Return [X, Y] of the center of cell containing provided text 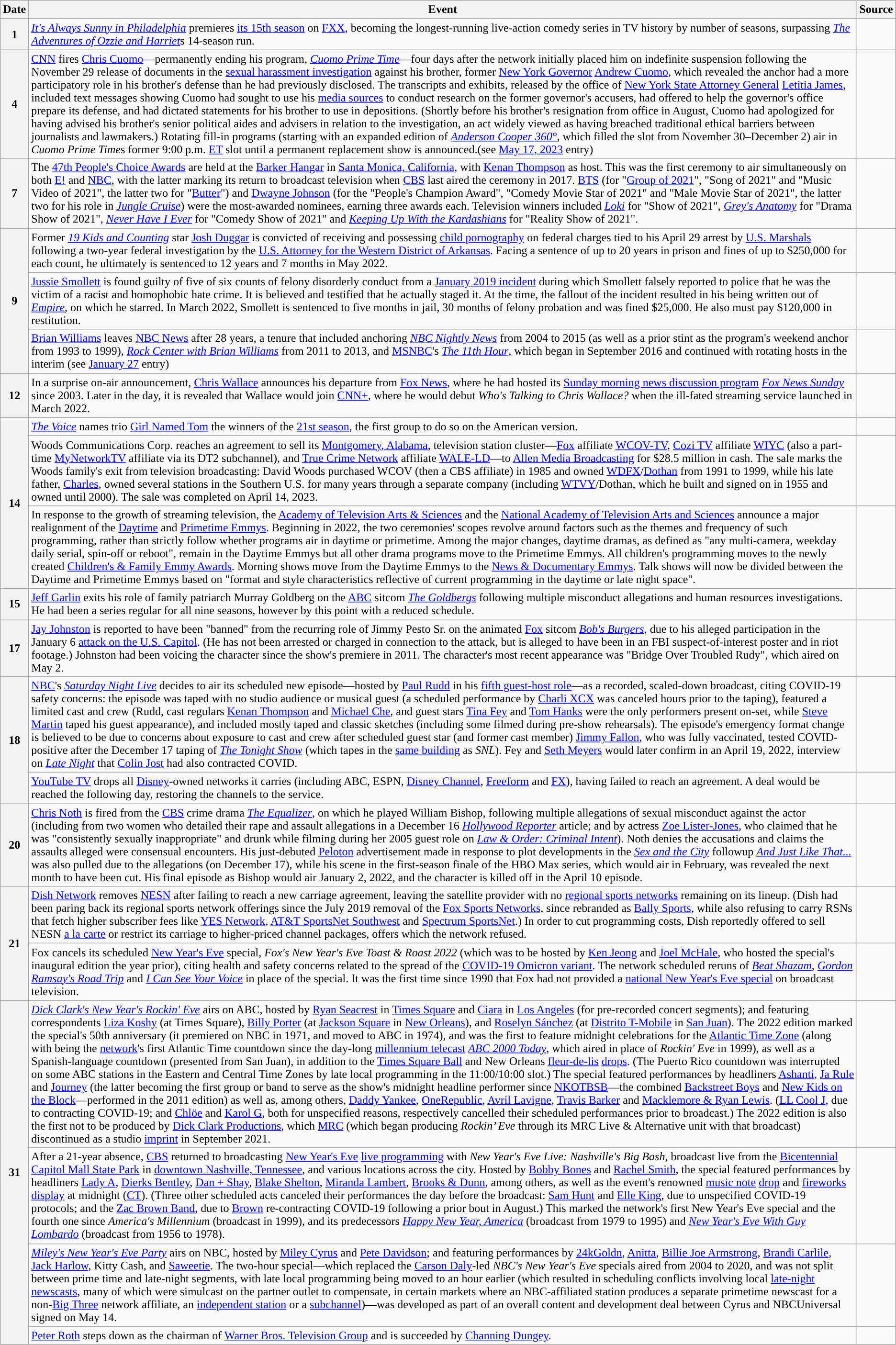
Peter Roth steps down as the chairman of Warner Bros. Television Group and is succeeded by Channing Dungey. [443, 1335]
Date [14, 10]
17 [14, 648]
4 [14, 104]
15 [14, 604]
Event [443, 10]
Source [876, 10]
7 [14, 193]
12 [14, 395]
31 [14, 1173]
The Voice names trio Girl Named Tom the winners of the 21st season, the first group to do so on the American version. [443, 426]
20 [14, 845]
18 [14, 740]
1 [14, 34]
21 [14, 943]
9 [14, 301]
14 [14, 503]
